Pinpoint the cell where the given text exists, returning its (X, Y) midpoint coordinate. 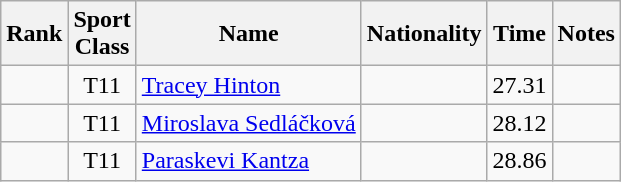
28.12 (520, 123)
Nationality (424, 34)
28.86 (520, 161)
Paraskevi Kantza (248, 161)
Time (520, 34)
Tracey Hinton (248, 85)
Name (248, 34)
27.31 (520, 85)
Miroslava Sedláčková (248, 123)
SportClass (102, 34)
Rank (34, 34)
Notes (586, 34)
